Return [x, y] of the center of cell containing provided text 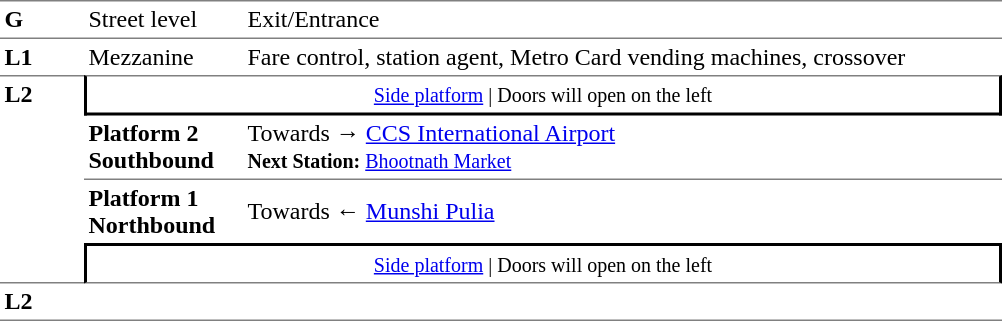
Fare control, station agent, Metro Card vending machines, crossover [622, 57]
L2 [42, 179]
Towards ← Munshi Pulia [622, 212]
Towards → CCS International AirportNext Station: Bhootnath Market [622, 148]
Platform 1Northbound [164, 212]
L1 [42, 57]
Street level [164, 20]
Mezzanine [164, 57]
G [42, 20]
Exit/Entrance [622, 20]
Platform 2Southbound [164, 148]
